Extract the (X, Y) coordinate from the center of the cell holding the provided text.  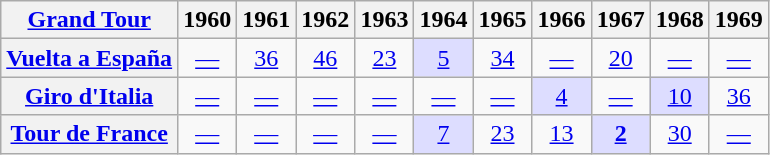
10 (680, 96)
13 (562, 134)
1967 (620, 20)
Vuelta a España (90, 58)
Tour de France (90, 134)
2 (620, 134)
1964 (444, 20)
4 (562, 96)
1963 (384, 20)
1960 (208, 20)
20 (620, 58)
1966 (562, 20)
1961 (266, 20)
46 (326, 58)
Grand Tour (90, 20)
1965 (502, 20)
1968 (680, 20)
1962 (326, 20)
34 (502, 58)
5 (444, 58)
7 (444, 134)
Giro d'Italia (90, 96)
30 (680, 134)
1969 (738, 20)
